Extract the [X, Y] coordinate from the center of the cell holding the provided text.  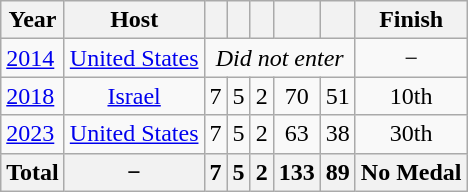
No Medal [411, 172]
30th [411, 134]
70 [296, 96]
63 [296, 134]
2023 [33, 134]
Did not enter [280, 58]
Host [134, 20]
Total [33, 172]
2014 [33, 58]
51 [338, 96]
Israel [134, 96]
2018 [33, 96]
Year [33, 20]
10th [411, 96]
38 [338, 134]
Finish [411, 20]
89 [338, 172]
133 [296, 172]
